Identify which cell holds the provided text, then report its [x, y] central coordinate. 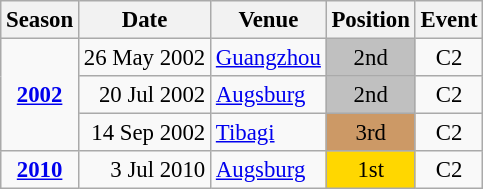
Guangzhou [269, 58]
3rd [370, 133]
Venue [269, 20]
2002 [40, 96]
1st [370, 170]
14 Sep 2002 [144, 133]
Season [40, 20]
3 Jul 2010 [144, 170]
Event [449, 20]
20 Jul 2002 [144, 95]
26 May 2002 [144, 58]
Date [144, 20]
2010 [40, 170]
Position [370, 20]
Tibagi [269, 133]
